From the cell containing the given text, extract its center point as [X, Y] coordinate. 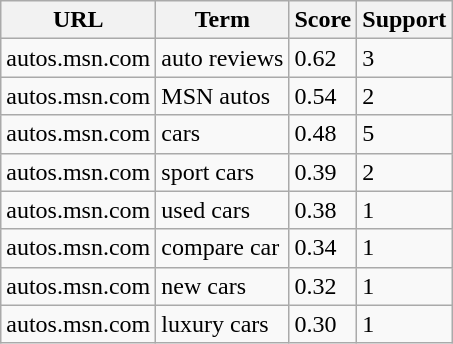
0.39 [323, 172]
0.34 [323, 248]
0.48 [323, 134]
Support [404, 20]
MSN autos [222, 96]
URL [78, 20]
used cars [222, 210]
0.54 [323, 96]
sport cars [222, 172]
3 [404, 58]
compare car [222, 248]
cars [222, 134]
0.32 [323, 286]
0.62 [323, 58]
auto reviews [222, 58]
Score [323, 20]
0.38 [323, 210]
Term [222, 20]
new cars [222, 286]
0.30 [323, 324]
luxury cars [222, 324]
5 [404, 134]
